Extract the (X, Y) coordinate from the center of the cell holding the provided text.  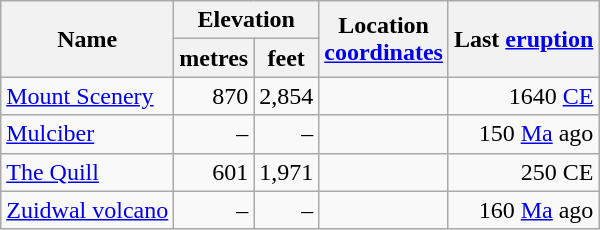
Elevation (246, 20)
2,854 (286, 96)
870 (214, 96)
Zuidwal volcano (88, 210)
Locationcoordinates (384, 39)
The Quill (88, 172)
Mount Scenery (88, 96)
feet (286, 58)
1640 CE (523, 96)
1,971 (286, 172)
250 CE (523, 172)
160 Ma ago (523, 210)
150 Ma ago (523, 134)
Last eruption (523, 39)
metres (214, 58)
Mulciber (88, 134)
Name (88, 39)
601 (214, 172)
